Find where the given text appears and provide that cell's center as [X, Y] coordinate. 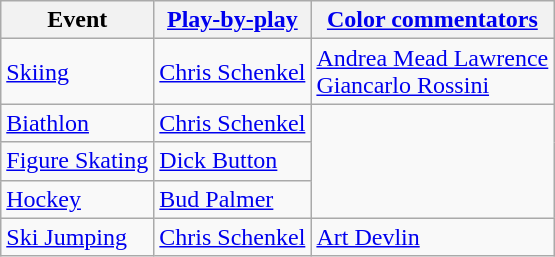
Skiing [78, 72]
Bud Palmer [232, 199]
Figure Skating [78, 161]
Andrea Mead LawrenceGiancarlo Rossini [432, 72]
Event [78, 20]
Biathlon [78, 123]
Ski Jumping [78, 237]
Dick Button [232, 161]
Art Devlin [432, 237]
Hockey [78, 199]
Play-by-play [232, 20]
Color commentators [432, 20]
